Search for the cell housing the specified text and yield its [X, Y] center coordinate. 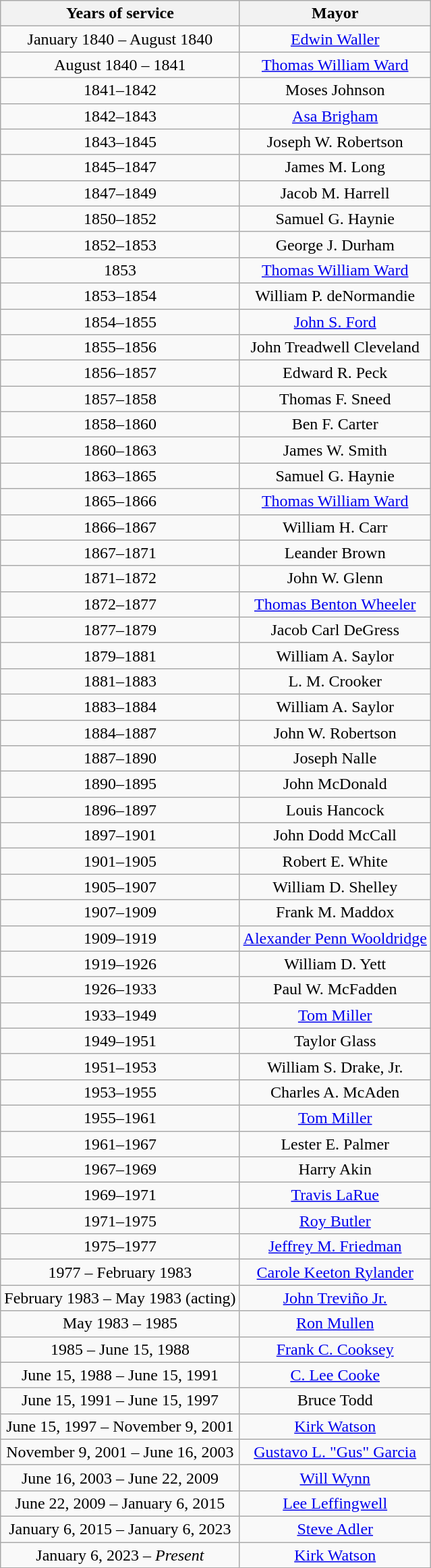
1857–1858 [120, 399]
1845–1847 [120, 167]
June 22, 2009 – January 6, 2015 [120, 1503]
1901–1905 [120, 861]
Charles A. McAden [335, 1092]
Joseph W. Robertson [335, 142]
William D. Shelley [335, 887]
1854–1855 [120, 322]
John W. Robertson [335, 732]
Bruce Todd [335, 1401]
Roy Butler [335, 1221]
1860–1863 [120, 450]
1865–1866 [120, 502]
1907–1909 [120, 913]
Asa Brigham [335, 116]
1881–1883 [120, 681]
Jacob M. Harrell [335, 193]
1866–1867 [120, 527]
1953–1955 [120, 1092]
1877–1879 [120, 630]
May 1983 – 1985 [120, 1324]
1955–1961 [120, 1118]
1883–1884 [120, 707]
William D. Yett [335, 964]
Lee Leffingwell [335, 1503]
1853 [120, 270]
1855–1856 [120, 348]
June 16, 2003 – June 22, 2009 [120, 1478]
Frank C. Cooksey [335, 1349]
1909–1919 [120, 938]
Mayor [335, 13]
1919–1926 [120, 964]
L. M. Crooker [335, 681]
Thomas F. Sneed [335, 399]
Jeffrey M. Friedman [335, 1247]
1985 – June 15, 1988 [120, 1349]
Steve Adler [335, 1529]
1905–1907 [120, 887]
1867–1871 [120, 553]
1926–1933 [120, 990]
C. Lee Cooke [335, 1375]
1871–1872 [120, 578]
Alexander Penn Wooldridge [335, 938]
June 15, 1988 – June 15, 1991 [120, 1375]
Travis LaRue [335, 1195]
Joseph Nalle [335, 759]
Lester E. Palmer [335, 1144]
1872–1877 [120, 604]
1841–1842 [120, 90]
1896–1897 [120, 810]
Edward R. Peck [335, 373]
November 9, 2001 – June 16, 2003 [120, 1452]
John Treviño Jr. [335, 1298]
1897–1901 [120, 836]
John Treadwell Cleveland [335, 348]
1856–1857 [120, 373]
Moses Johnson [335, 90]
January 6, 2015 – January 6, 2023 [120, 1529]
1852–1853 [120, 244]
Taylor Glass [335, 1041]
Carole Keeton Rylander [335, 1272]
Years of service [120, 13]
1843–1845 [120, 142]
Thomas Benton Wheeler [335, 604]
Paul W. McFadden [335, 990]
1842–1843 [120, 116]
George J. Durham [335, 244]
William P. deNormandie [335, 296]
1967–1969 [120, 1170]
James M. Long [335, 167]
1933–1949 [120, 1015]
June 15, 1997 – November 9, 2001 [120, 1426]
John W. Glenn [335, 578]
John S. Ford [335, 322]
1949–1951 [120, 1041]
Louis Hancock [335, 810]
1971–1975 [120, 1221]
1975–1977 [120, 1247]
Ben F. Carter [335, 425]
Jacob Carl DeGress [335, 630]
June 15, 1991 – June 15, 1997 [120, 1401]
January 1840 – August 1840 [120, 39]
James W. Smith [335, 450]
1858–1860 [120, 425]
Robert E. White [335, 861]
Will Wynn [335, 1478]
John McDonald [335, 784]
August 1840 – 1841 [120, 65]
1884–1887 [120, 732]
1961–1967 [120, 1144]
William S. Drake, Jr. [335, 1066]
Ron Mullen [335, 1324]
Edwin Waller [335, 39]
1850–1852 [120, 219]
January 6, 2023 – Present [120, 1555]
1847–1849 [120, 193]
1887–1890 [120, 759]
Harry Akin [335, 1170]
Frank M. Maddox [335, 913]
1969–1971 [120, 1195]
1879–1881 [120, 655]
1977 – February 1983 [120, 1272]
John Dodd McCall [335, 836]
February 1983 – May 1983 (acting) [120, 1298]
William H. Carr [335, 527]
Leander Brown [335, 553]
1853–1854 [120, 296]
1863–1865 [120, 476]
1951–1953 [120, 1066]
1890–1895 [120, 784]
Gustavo L. "Gus" Garcia [335, 1452]
